Return [X, Y] of the center of cell containing provided text 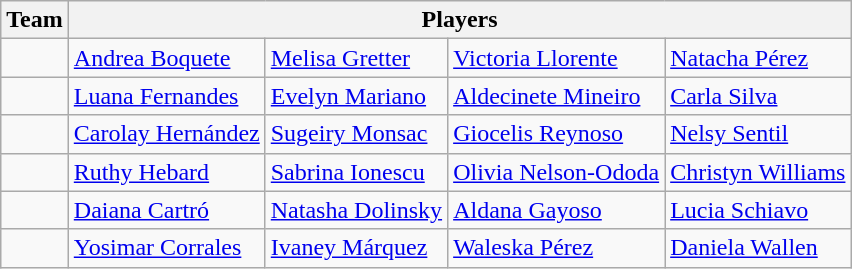
Aldana Gayoso [556, 210]
Natacha Pérez [758, 58]
Giocelis Reynoso [556, 134]
Aldecinete Mineiro [556, 96]
Luana Fernandes [166, 96]
Ruthy Hebard [166, 172]
Carolay Hernández [166, 134]
Christyn Williams [758, 172]
Sabrina Ionescu [356, 172]
Victoria Llorente [556, 58]
Daniela Wallen [758, 248]
Carla Silva [758, 96]
Waleska Pérez [556, 248]
Sugeiry Monsac [356, 134]
Natasha Dolinsky [356, 210]
Melisa Gretter [356, 58]
Daiana Cartró [166, 210]
Nelsy Sentil [758, 134]
Team [35, 20]
Yosimar Corrales [166, 248]
Andrea Boquete [166, 58]
Lucia Schiavo [758, 210]
Ivaney Márquez [356, 248]
Olivia Nelson-Ododa [556, 172]
Players [460, 20]
Evelyn Mariano [356, 96]
